Output the (X, Y) coordinate of the center of the cell containing the given text.  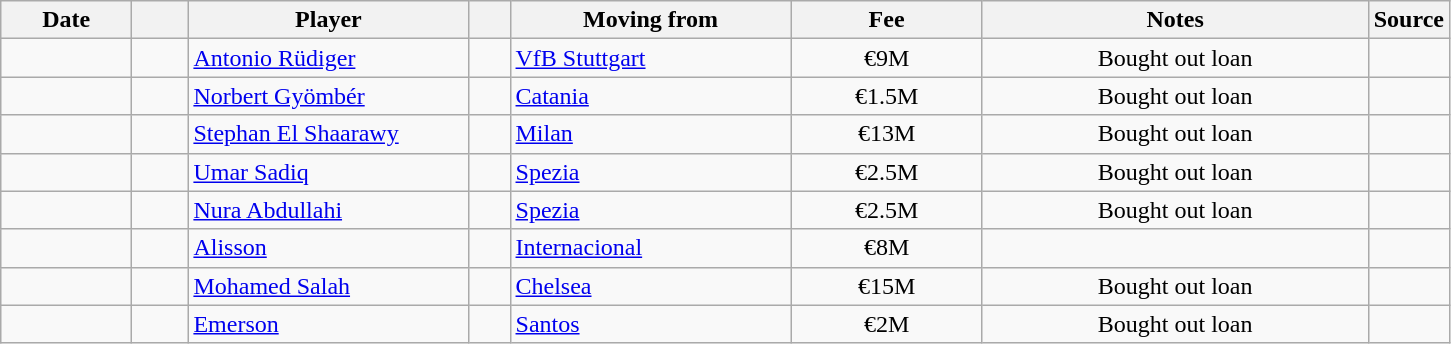
€8M (886, 248)
Nura Abdullahi (328, 210)
Fee (886, 20)
Umar Sadiq (328, 172)
Norbert Gyömbér (328, 96)
€9M (886, 58)
Santos (650, 324)
Date (66, 20)
Source (1408, 20)
€1.5M (886, 96)
Chelsea (650, 286)
Player (328, 20)
Catania (650, 96)
VfB Stuttgart (650, 58)
Alisson (328, 248)
Mohamed Salah (328, 286)
Stephan El Shaarawy (328, 134)
Emerson (328, 324)
€15M (886, 286)
Internacional (650, 248)
Antonio Rüdiger (328, 58)
Notes (1175, 20)
Moving from (650, 20)
€2M (886, 324)
€13M (886, 134)
Milan (650, 134)
